For the text-containing cell, return its midpoint in [x, y] coordinate format. 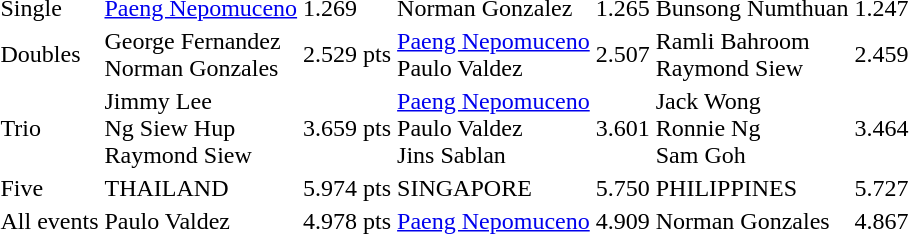
Ramli Bahroom Raymond Siew [752, 54]
Paeng Nepomuceno Paulo Valdez [494, 54]
3.659 pts [348, 128]
George Fernandez Norman Gonzales [201, 54]
2.529 pts [348, 54]
SINGAPORE [494, 188]
Jimmy Lee Ng Siew Hup Raymond Siew [201, 128]
Paeng Nepomuceno Paulo Valdez Jins Sablan [494, 128]
PHILIPPINES [752, 188]
5.974 pts [348, 188]
Jack Wong Ronnie Ng Sam Goh [752, 128]
2.507 [622, 54]
5.750 [622, 188]
3.601 [622, 128]
THAILAND [201, 188]
